Search for the cell housing the specified text and yield its (X, Y) center coordinate. 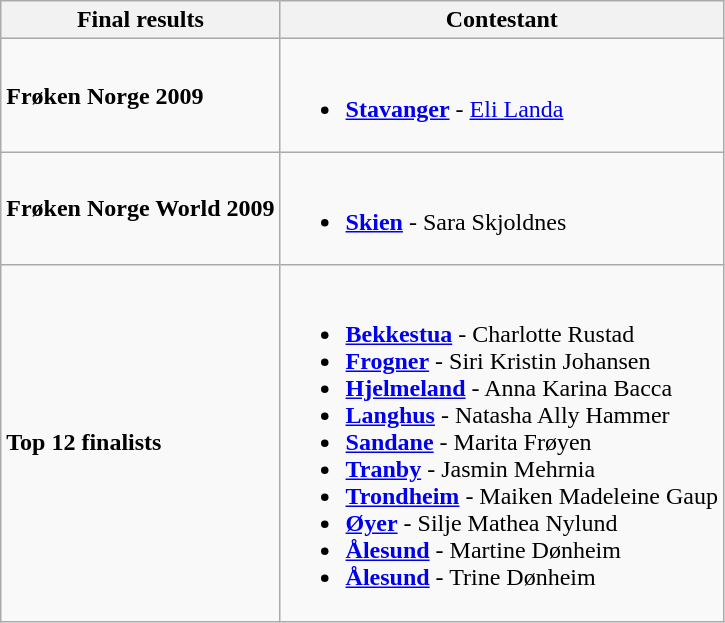
Skien - Sara Skjoldnes (502, 208)
Frøken Norge 2009 (140, 96)
Stavanger - Eli Landa (502, 96)
Frøken Norge World 2009 (140, 208)
Contestant (502, 20)
Top 12 finalists (140, 443)
Final results (140, 20)
